Detect which cell encompasses the target text, then output its [X, Y] center coordinate. 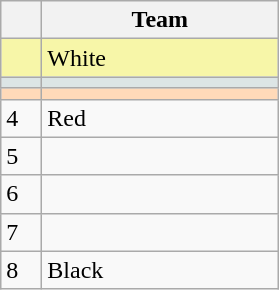
4 [22, 118]
7 [22, 232]
Black [160, 270]
6 [22, 194]
8 [22, 270]
Team [160, 20]
5 [22, 156]
Red [160, 118]
White [160, 58]
